Scan for the cell matching the given text and deliver its [x, y] coordinate at center. 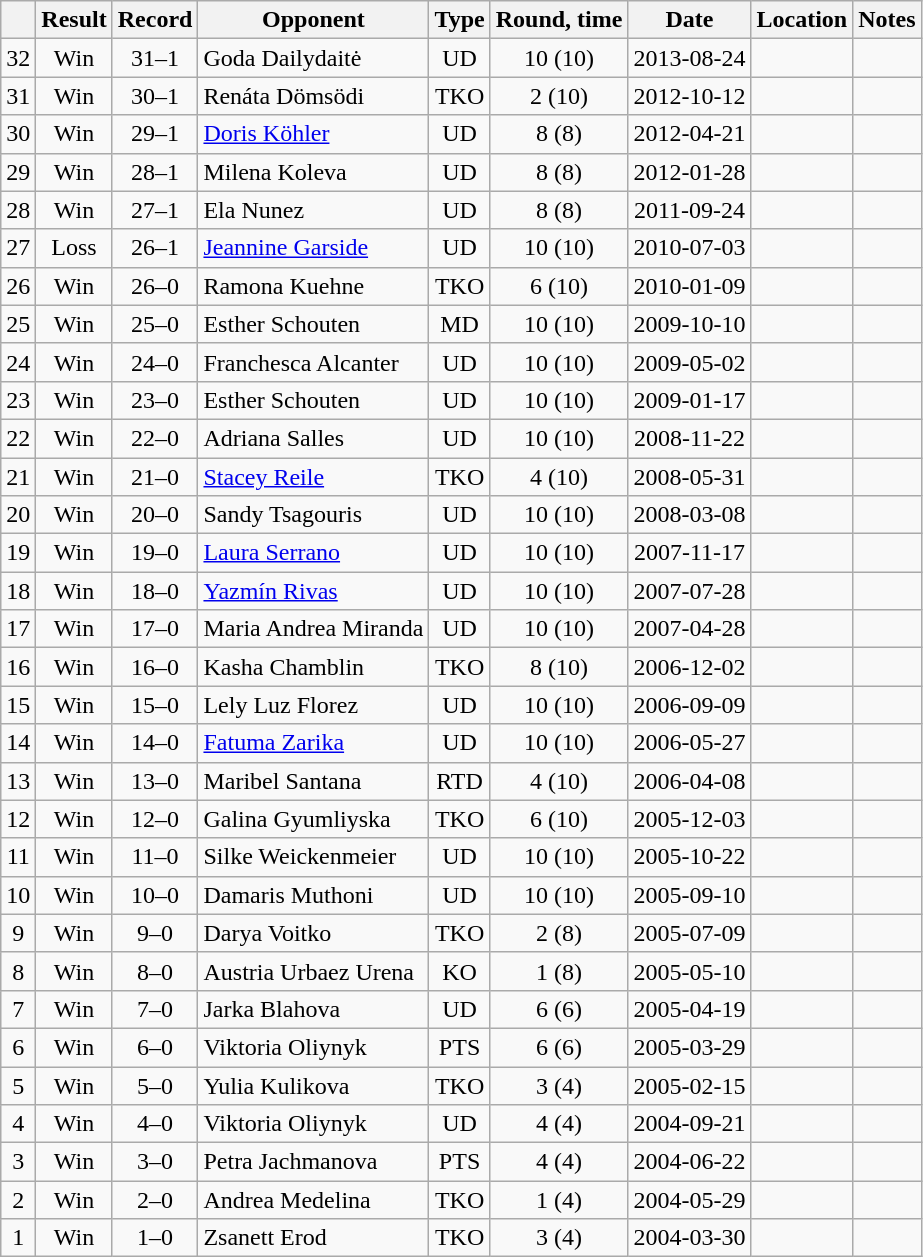
18–0 [155, 591]
Petra Jachmanova [314, 1162]
6 [18, 1047]
3–0 [155, 1162]
5–0 [155, 1085]
Laura Serrano [314, 553]
28–1 [155, 172]
Jarka Blahova [314, 1009]
KO [460, 971]
2009-05-02 [690, 362]
26–1 [155, 248]
Location [802, 20]
18 [18, 591]
29 [18, 172]
RTD [460, 781]
14 [18, 743]
21 [18, 477]
2005-05-10 [690, 971]
Renáta Dömsödi [314, 96]
32 [18, 58]
9 [18, 933]
29–1 [155, 134]
2006-04-08 [690, 781]
Goda Dailydaitė [314, 58]
1 (8) [559, 971]
19–0 [155, 553]
21–0 [155, 477]
2012-10-12 [690, 96]
2008-05-31 [690, 477]
14–0 [155, 743]
2005-02-15 [690, 1085]
2005-03-29 [690, 1047]
4–0 [155, 1124]
2010-01-09 [690, 286]
Zsanett Erod [314, 1238]
9–0 [155, 933]
Record [155, 20]
Type [460, 20]
8 [18, 971]
3 [18, 1162]
6–0 [155, 1047]
27–1 [155, 210]
26 [18, 286]
19 [18, 553]
1 [18, 1238]
Yazmín Rivas [314, 591]
Andrea Medelina [314, 1200]
2012-04-21 [690, 134]
30 [18, 134]
2011-09-24 [690, 210]
Fatuma Zarika [314, 743]
22–0 [155, 438]
Lely Luz Florez [314, 705]
2006-09-09 [690, 705]
Notes [887, 20]
Opponent [314, 20]
Ramona Kuehne [314, 286]
2006-05-27 [690, 743]
Maribel Santana [314, 781]
7–0 [155, 1009]
31–1 [155, 58]
2–0 [155, 1200]
2009-10-10 [690, 324]
24 [18, 362]
13 [18, 781]
1 (4) [559, 1200]
2005-07-09 [690, 933]
2008-03-08 [690, 515]
30–1 [155, 96]
Kasha Chamblin [314, 667]
15 [18, 705]
2010-07-03 [690, 248]
Silke Weickenmeier [314, 857]
2007-11-17 [690, 553]
24–0 [155, 362]
Sandy Tsagouris [314, 515]
11–0 [155, 857]
2004-03-30 [690, 1238]
2008-11-22 [690, 438]
2005-09-10 [690, 895]
Maria Andrea Miranda [314, 629]
8–0 [155, 971]
2005-12-03 [690, 819]
Date [690, 20]
4 [18, 1124]
Milena Koleva [314, 172]
16–0 [155, 667]
25–0 [155, 324]
2005-10-22 [690, 857]
2 (8) [559, 933]
23–0 [155, 400]
13–0 [155, 781]
Austria Urbaez Urena [314, 971]
Ela Nunez [314, 210]
1–0 [155, 1238]
Darya Voitko [314, 933]
8 (10) [559, 667]
2004-09-21 [690, 1124]
15–0 [155, 705]
Doris Köhler [314, 134]
Damaris Muthoni [314, 895]
7 [18, 1009]
2005-04-19 [690, 1009]
2004-05-29 [690, 1200]
2007-04-28 [690, 629]
17 [18, 629]
25 [18, 324]
2004-06-22 [690, 1162]
11 [18, 857]
10–0 [155, 895]
Jeannine Garside [314, 248]
2013-08-24 [690, 58]
2 (10) [559, 96]
2006-12-02 [690, 667]
Adriana Salles [314, 438]
2009-01-17 [690, 400]
2012-01-28 [690, 172]
31 [18, 96]
27 [18, 248]
26–0 [155, 286]
2 [18, 1200]
Yulia Kulikova [314, 1085]
Result [74, 20]
12 [18, 819]
20 [18, 515]
2007-07-28 [690, 591]
Loss [74, 248]
Galina Gyumliyska [314, 819]
16 [18, 667]
10 [18, 895]
MD [460, 324]
22 [18, 438]
17–0 [155, 629]
Round, time [559, 20]
20–0 [155, 515]
5 [18, 1085]
Franchesca Alcanter [314, 362]
23 [18, 400]
12–0 [155, 819]
Stacey Reile [314, 477]
28 [18, 210]
